For the text-containing cell, return its midpoint in [X, Y] coordinate format. 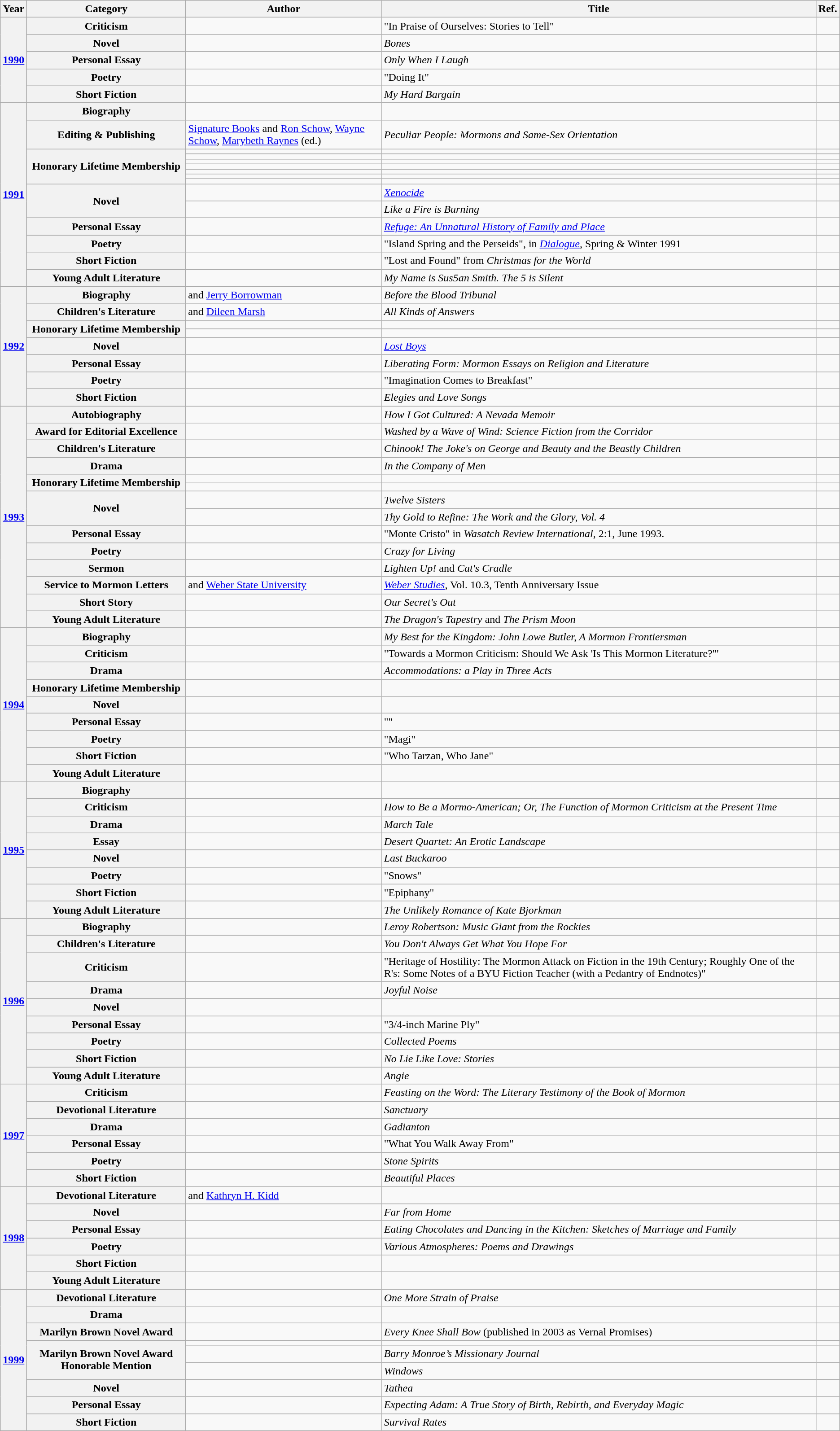
Expecting Adam: A True Story of Birth, Rebirth, and Everyday Magic [599, 1405]
Angie [599, 1076]
My Best for the Kingdom: John Lowe Butler, A Mormon Frontiersman [599, 636]
"Towards a Mormon Criticism: Should We Ask 'Is This Mormon Literature?'" [599, 653]
"Imagination Comes to Breakfast" [599, 380]
Last Buckaroo [599, 858]
"Monte Cristo" in Wasatch Review International, 2:1, June 1993. [599, 534]
1992 [13, 346]
Barry Monroe’s Missionary Journal [599, 1354]
"3/4-inch Marine Ply" [599, 1024]
Sanctuary [599, 1110]
Crazy for Living [599, 551]
Before the Blood Tribunal [599, 295]
March Tale [599, 824]
Elegies and Love Songs [599, 397]
"Lost and Found" from Christmas for the World [599, 261]
Lost Boys [599, 346]
Short Story [106, 602]
"In Praise of Ourselves: Stories to Tell" [599, 26]
Every Knee Shall Bow (published in 2003 as Vernal Promises) [599, 1332]
My Hard Bargain [599, 94]
and Weber State University [284, 585]
Desert Quartet: An Erotic Landscape [599, 841]
Only When I Laugh [599, 60]
Weber Studies, Vol. 10.3, Tenth Anniversary Issue [599, 585]
Peculiar People: Mormons and Same-Sex Orientation [599, 135]
1995 [13, 850]
One More Strain of Praise [599, 1298]
Eating Chocolates and Dancing in the Kitchen: Sketches of Marriage and Family [599, 1229]
In the Company of Men [599, 466]
Stone Spirits [599, 1161]
Sermon [106, 568]
My Name is Sus5an Smith. The 5 is Silent [599, 278]
All Kinds of Answers [599, 312]
Liberating Form: Mormon Essays on Religion and Literature [599, 363]
The Unlikely Romance of Kate Bjorkman [599, 910]
Service to Mormon Letters [106, 585]
Xenocide [599, 193]
1993 [13, 517]
"Doing It" [599, 77]
Year [13, 9]
Chinook! The Joke's on George and Beauty and the Beastly Children [599, 449]
1997 [13, 1135]
Accommodations: a Play in Three Acts [599, 670]
Survival Rates [599, 1422]
Twelve Sisters [599, 500]
"What You Walk Away From" [599, 1144]
"Island Spring and the Perseids", in Dialogue, Spring & Winter 1991 [599, 244]
How I Got Cultured: A Nevada Memoir [599, 414]
Our Secret's Out [599, 602]
Washed by a Wave of Wind: Science Fiction from the Corridor [599, 432]
Lighten Up! and Cat's Cradle [599, 568]
1991 [13, 195]
Essay [106, 841]
1999 [13, 1360]
Marilyn Brown Novel Award Honorable Mention [106, 1360]
You Don't Always Get What You Hope For [599, 944]
How to Be a Mormo-American; Or, The Function of Mormon Criticism at the Present Time [599, 807]
Leroy Robertson: Music Giant from the Rockies [599, 927]
The Dragon's Tapestry and The Prism Moon [599, 619]
"Magi" [599, 739]
Collected Poems [599, 1042]
Author [284, 9]
"" [599, 722]
1998 [13, 1238]
Editing & Publishing [106, 135]
Autobiography [106, 414]
Title [599, 9]
Beautiful Places [599, 1178]
Like a Fire is Burning [599, 210]
Joyful Noise [599, 990]
"Who Tarzan, Who Jane" [599, 756]
1996 [13, 1001]
Signature Books and Ron Schow, Wayne Schow, Marybeth Raynes (ed.) [284, 135]
Feasting on the Word: The Literary Testimony of the Book of Mormon [599, 1093]
Thy Gold to Refine: The Work and the Glory, Vol. 4 [599, 517]
Refuge: An Unnatural History of Family and Place [599, 227]
Award for Editorial Excellence [106, 432]
Marilyn Brown Novel Award [106, 1332]
and Jerry Borrowman [284, 295]
"Epiphany" [599, 893]
and Dileen Marsh [284, 312]
Ref. [827, 9]
1994 [13, 705]
Category [106, 9]
Gadianton [599, 1127]
and Kathryn H. Kidd [284, 1195]
1990 [13, 60]
Far from Home [599, 1212]
Bones [599, 43]
No Lie Like Love: Stories [599, 1059]
Windows [599, 1371]
Tathea [599, 1388]
"Snows" [599, 875]
Various Atmospheres: Poems and Drawings [599, 1246]
